Extract the [x, y] coordinate from the center of the cell holding the provided text.  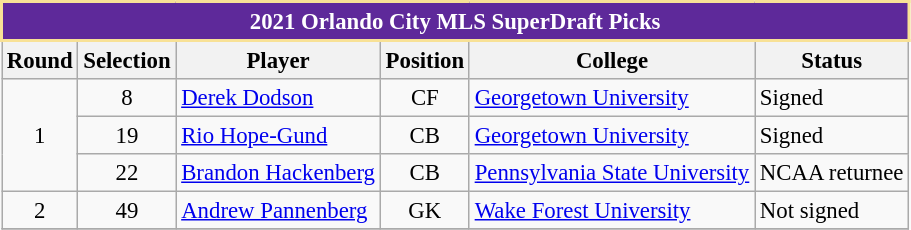
College [612, 60]
Not signed [832, 211]
Derek Dodson [278, 98]
2021 Orlando City MLS SuperDraft Picks [456, 22]
22 [127, 173]
Position [424, 60]
Andrew Pannenberg [278, 211]
GK [424, 211]
49 [127, 211]
Player [278, 60]
2 [40, 211]
Status [832, 60]
Selection [127, 60]
19 [127, 136]
Rio Hope-Gund [278, 136]
8 [127, 98]
NCAA returnee [832, 173]
Round [40, 60]
1 [40, 136]
Brandon Hackenberg [278, 173]
Pennsylvania State University [612, 173]
Wake Forest University [612, 211]
CF [424, 98]
